Find where the given text appears and provide that cell's center as (x, y) coordinate. 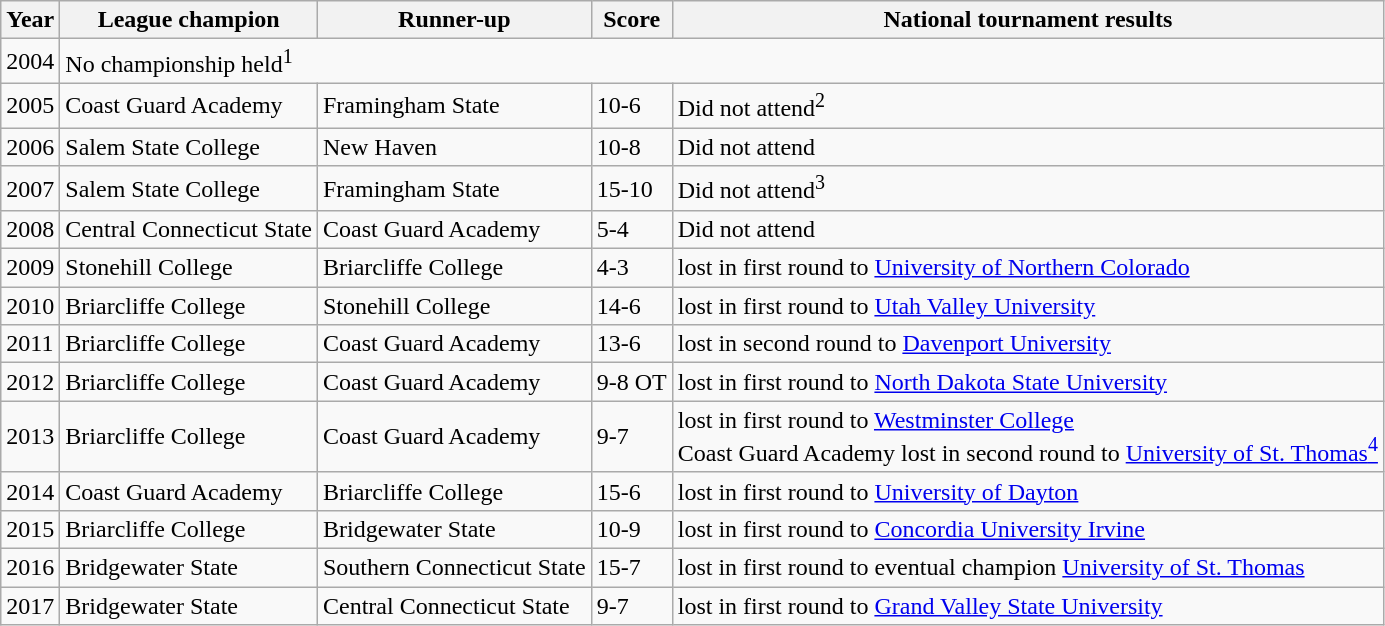
League champion (189, 20)
10-6 (632, 106)
2016 (30, 568)
2014 (30, 491)
10-8 (632, 147)
2008 (30, 230)
5-4 (632, 230)
2013 (30, 437)
2005 (30, 106)
15-7 (632, 568)
lost in first round to North Dakota State University (1028, 382)
2010 (30, 306)
14-6 (632, 306)
lost in first round to Westminster CollegeCoast Guard Academy lost in second round to University of St. Thomas4 (1028, 437)
lost in first round to Grand Valley State University (1028, 606)
Score (632, 20)
lost in first round to University of Northern Colorado (1028, 268)
2007 (30, 188)
2011 (30, 344)
lost in first round to Utah Valley University (1028, 306)
Runner-up (454, 20)
National tournament results (1028, 20)
Did not attend3 (1028, 188)
9-8 OT (632, 382)
2017 (30, 606)
Southern Connecticut State (454, 568)
2004 (30, 62)
15-6 (632, 491)
2012 (30, 382)
Did not attend2 (1028, 106)
Year (30, 20)
2006 (30, 147)
lost in first round to University of Dayton (1028, 491)
No championship held1 (722, 62)
13-6 (632, 344)
2009 (30, 268)
lost in second round to Davenport University (1028, 344)
10-9 (632, 529)
New Haven (454, 147)
lost in first round to eventual champion University of St. Thomas (1028, 568)
lost in first round to Concordia University Irvine (1028, 529)
2015 (30, 529)
15-10 (632, 188)
4-3 (632, 268)
